Detect which cell encompasses the target text, then output its [X, Y] center coordinate. 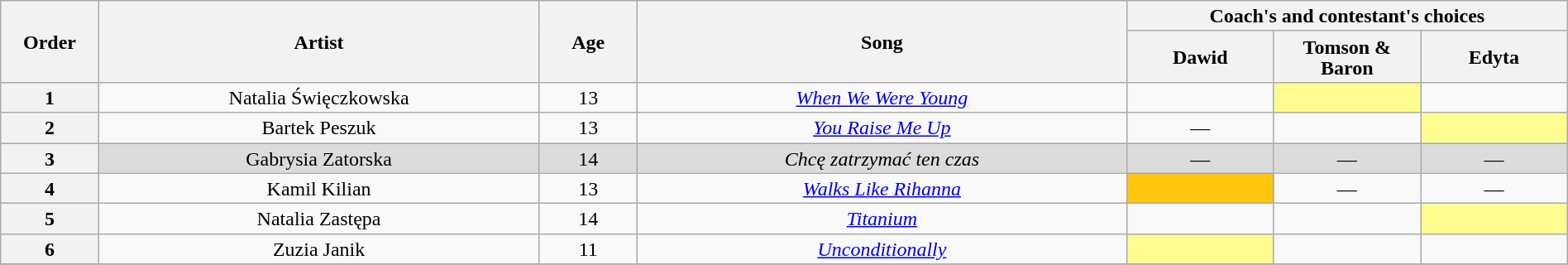
Coach's and contestant's choices [1346, 17]
Edyta [1494, 56]
Bartek Peszuk [319, 128]
Natalia Zastępa [319, 219]
4 [50, 189]
Artist [319, 41]
When We Were Young [882, 98]
Unconditionally [882, 248]
5 [50, 219]
11 [588, 248]
2 [50, 128]
6 [50, 248]
Natalia Święczkowska [319, 98]
Chcę zatrzymać ten czas [882, 157]
Walks Like Rihanna [882, 189]
Dawid [1200, 56]
Titanium [882, 219]
Tomson & Baron [1347, 56]
You Raise Me Up [882, 128]
Order [50, 41]
3 [50, 157]
Kamil Kilian [319, 189]
Age [588, 41]
Song [882, 41]
Zuzia Janik [319, 248]
1 [50, 98]
Gabrysia Zatorska [319, 157]
